Extract the (X, Y) coordinate from the center of the cell holding the provided text.  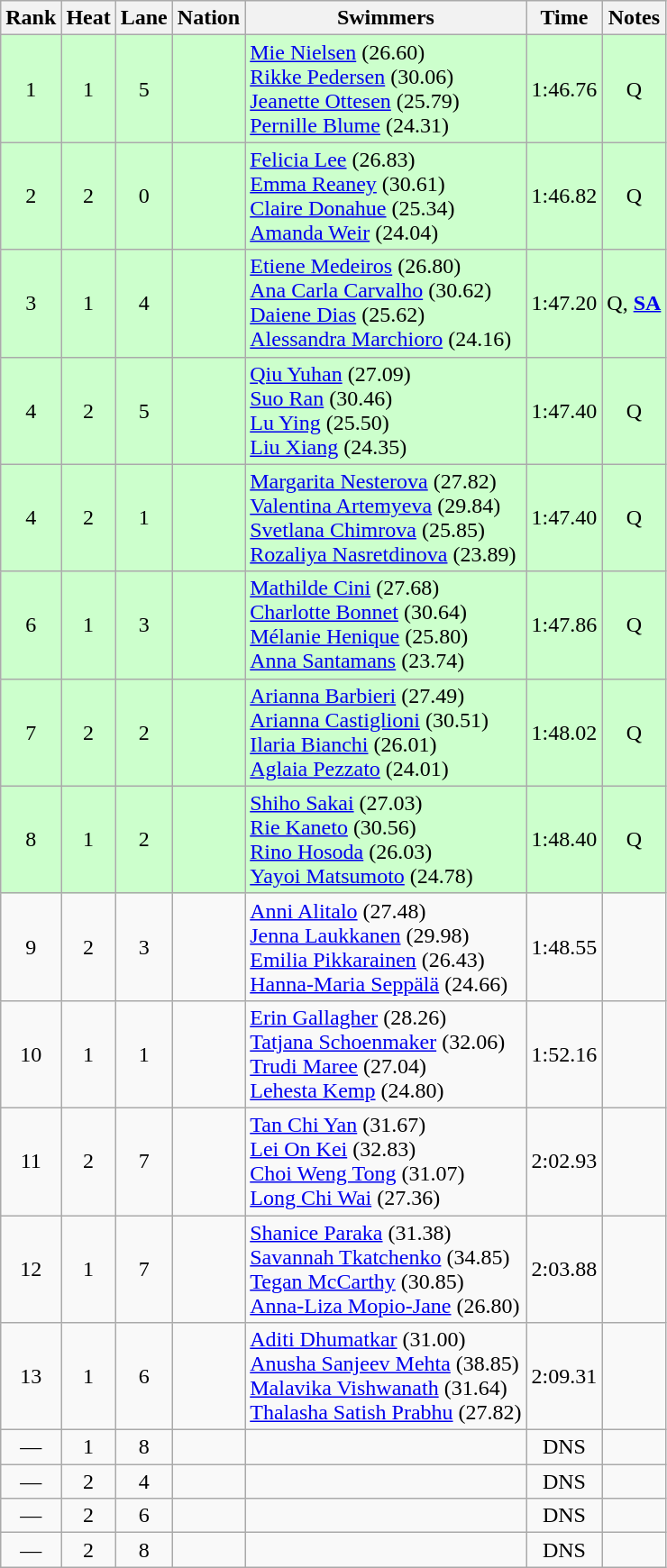
1:46.82 (564, 196)
Lane (144, 18)
2:09.31 (564, 1377)
Shiho Sakai (27.03)Rie Kaneto (30.56)Rino Hosoda (26.03)Yayoi Matsumoto (24.78) (386, 840)
Tan Chi Yan (31.67)Lei On Kei (32.83)Choi Weng Tong (31.07)Long Chi Wai (27.36) (386, 1161)
1:48.40 (564, 840)
13 (31, 1377)
Aditi Dhumatkar (31.00)Anusha Sanjeev Mehta (38.85)Malavika Vishwanath (31.64)Thalasha Satish Prabhu (27.82) (386, 1377)
1:48.02 (564, 732)
0 (144, 196)
2:02.93 (564, 1161)
Qiu Yuhan (27.09)Suo Ran (30.46)Lu Ying (25.50)Liu Xiang (24.35) (386, 411)
Felicia Lee (26.83)Emma Reaney (30.61)Claire Donahue (25.34)Amanda Weir (24.04) (386, 196)
12 (31, 1269)
11 (31, 1161)
Q, SA (635, 303)
Rank (31, 18)
1:52.16 (564, 1054)
Shanice Paraka (31.38)Savannah Tkatchenko (34.85)Tegan McCarthy (30.85)Anna-Liza Mopio-Jane (26.80) (386, 1269)
1:47.86 (564, 625)
1:48.55 (564, 946)
Heat (88, 18)
Anni Alitalo (27.48)Jenna Laukkanen (29.98)Emilia Pikkarainen (26.43)Hanna-Maria Seppälä (24.66) (386, 946)
2:03.88 (564, 1269)
Mie Nielsen (26.60)Rikke Pedersen (30.06)Jeanette Ottesen (25.79)Pernille Blume (24.31) (386, 88)
Nation (208, 18)
Etiene Medeiros (26.80)Ana Carla Carvalho (30.62)Daiene Dias (25.62)Alessandra Marchioro (24.16) (386, 303)
10 (31, 1054)
1:47.20 (564, 303)
Mathilde Cini (27.68)Charlotte Bonnet (30.64)Mélanie Henique (25.80)Anna Santamans (23.74) (386, 625)
9 (31, 946)
Time (564, 18)
Notes (635, 18)
1:46.76 (564, 88)
Arianna Barbieri (27.49)Arianna Castiglioni (30.51)Ilaria Bianchi (26.01)Aglaia Pezzato (24.01) (386, 732)
Erin Gallagher (28.26)Tatjana Schoenmaker (32.06)Trudi Maree (27.04)Lehesta Kemp (24.80) (386, 1054)
Swimmers (386, 18)
Margarita Nesterova (27.82)Valentina Artemyeva (29.84)Svetlana Chimrova (25.85)Rozaliya Nasretdinova (23.89) (386, 517)
